Return (x, y) of the center of cell containing provided text 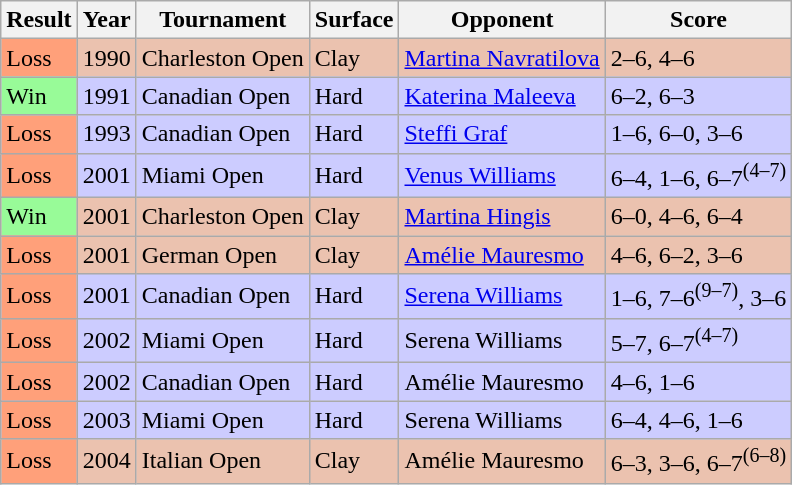
1–6, 6–0, 3–6 (698, 134)
1–6, 7–6(9–7), 3–6 (698, 296)
6–4, 1–6, 6–7(4–7) (698, 176)
Surface (354, 20)
Martina Hingis (502, 217)
German Open (222, 255)
1991 (106, 96)
Venus Williams (502, 176)
Steffi Graf (502, 134)
6–0, 4–6, 6–4 (698, 217)
Italian Open (222, 462)
Result (39, 20)
1993 (106, 134)
Score (698, 20)
6–2, 6–3 (698, 96)
Martina Navratilova (502, 58)
4–6, 6–2, 3–6 (698, 255)
5–7, 6–7(4–7) (698, 340)
Tournament (222, 20)
6–4, 4–6, 1–6 (698, 420)
2003 (106, 420)
Opponent (502, 20)
4–6, 1–6 (698, 382)
Year (106, 20)
2004 (106, 462)
6–3, 3–6, 6–7(6–8) (698, 462)
Katerina Maleeva (502, 96)
2–6, 4–6 (698, 58)
1990 (106, 58)
